Locate the cell with the specified text and output its (X, Y) center coordinate. 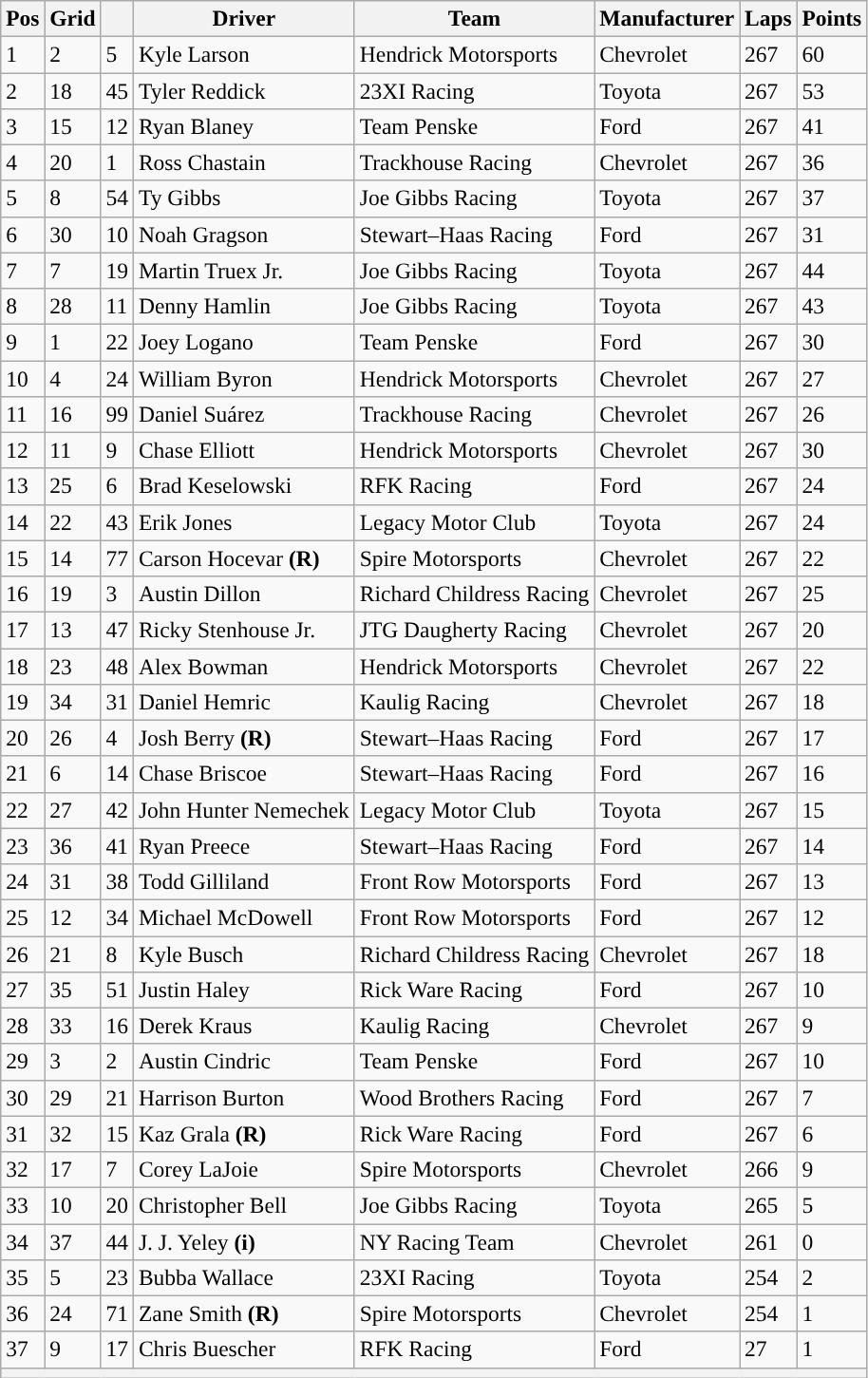
NY Racing Team (474, 1241)
Pos (23, 18)
Team (474, 18)
266 (769, 1169)
Ryan Blaney (243, 126)
0 (832, 1241)
Laps (769, 18)
265 (769, 1205)
42 (117, 810)
Christopher Bell (243, 1205)
Ricky Stenhouse Jr. (243, 630)
Harrison Burton (243, 1098)
William Byron (243, 378)
71 (117, 1313)
Justin Haley (243, 990)
Kaz Grala (R) (243, 1134)
Corey LaJoie (243, 1169)
77 (117, 558)
51 (117, 990)
Daniel Suárez (243, 414)
Manufacturer (667, 18)
Austin Cindric (243, 1062)
Kyle Larson (243, 54)
53 (832, 90)
Noah Gragson (243, 235)
Bubba Wallace (243, 1277)
261 (769, 1241)
Austin Dillon (243, 594)
Ryan Preece (243, 846)
JTG Daugherty Racing (474, 630)
48 (117, 666)
Josh Berry (R) (243, 738)
Driver (243, 18)
Brad Keselowski (243, 486)
Carson Hocevar (R) (243, 558)
54 (117, 198)
Ross Chastain (243, 162)
45 (117, 90)
Tyler Reddick (243, 90)
Daniel Hemric (243, 702)
Denny Hamlin (243, 306)
Chase Elliott (243, 450)
John Hunter Nemechek (243, 810)
J. J. Yeley (i) (243, 1241)
38 (117, 881)
Alex Bowman (243, 666)
Kyle Busch (243, 953)
Erik Jones (243, 522)
Martin Truex Jr. (243, 271)
47 (117, 630)
Derek Kraus (243, 1026)
60 (832, 54)
Wood Brothers Racing (474, 1098)
Todd Gilliland (243, 881)
Points (832, 18)
99 (117, 414)
Grid (72, 18)
Chase Briscoe (243, 774)
Joey Logano (243, 342)
Michael McDowell (243, 917)
Zane Smith (R) (243, 1313)
Chris Buescher (243, 1350)
Ty Gibbs (243, 198)
